For the text-containing cell, return its midpoint in (x, y) coordinate format. 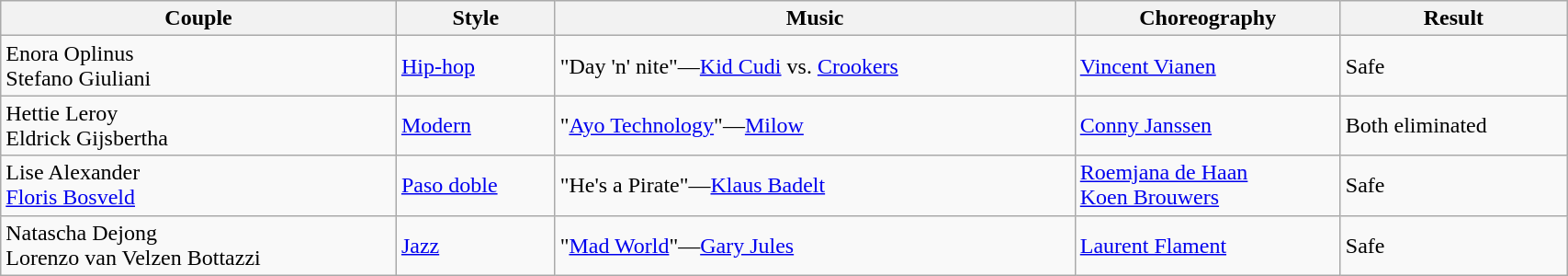
Choreography (1207, 18)
Music (815, 18)
Roemjana de HaanKoen Brouwers (1207, 186)
Natascha DejongLorenzo van Velzen Bottazzi (198, 245)
Hip-hop (476, 66)
Vincent Vianen (1207, 66)
Result (1453, 18)
Enora OplinusStefano Giuliani (198, 66)
Modern (476, 125)
Hettie LeroyEldrick Gijsbertha (198, 125)
Paso doble (476, 186)
Both eliminated (1453, 125)
"He's a Pirate"—Klaus Badelt (815, 186)
Style (476, 18)
Couple (198, 18)
Jazz (476, 245)
"Mad World"—Gary Jules (815, 245)
Lise AlexanderFloris Bosveld (198, 186)
"Day 'n' nite"—Kid Cudi vs. Crookers (815, 66)
"Ayo Technology"—Milow (815, 125)
Conny Janssen (1207, 125)
Laurent Flament (1207, 245)
